Extract the (x, y) coordinate from the center of the cell holding the provided text.  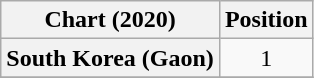
Chart (2020) (110, 20)
1 (266, 58)
South Korea (Gaon) (110, 58)
Position (266, 20)
